Search for the cell housing the specified text and yield its (X, Y) center coordinate. 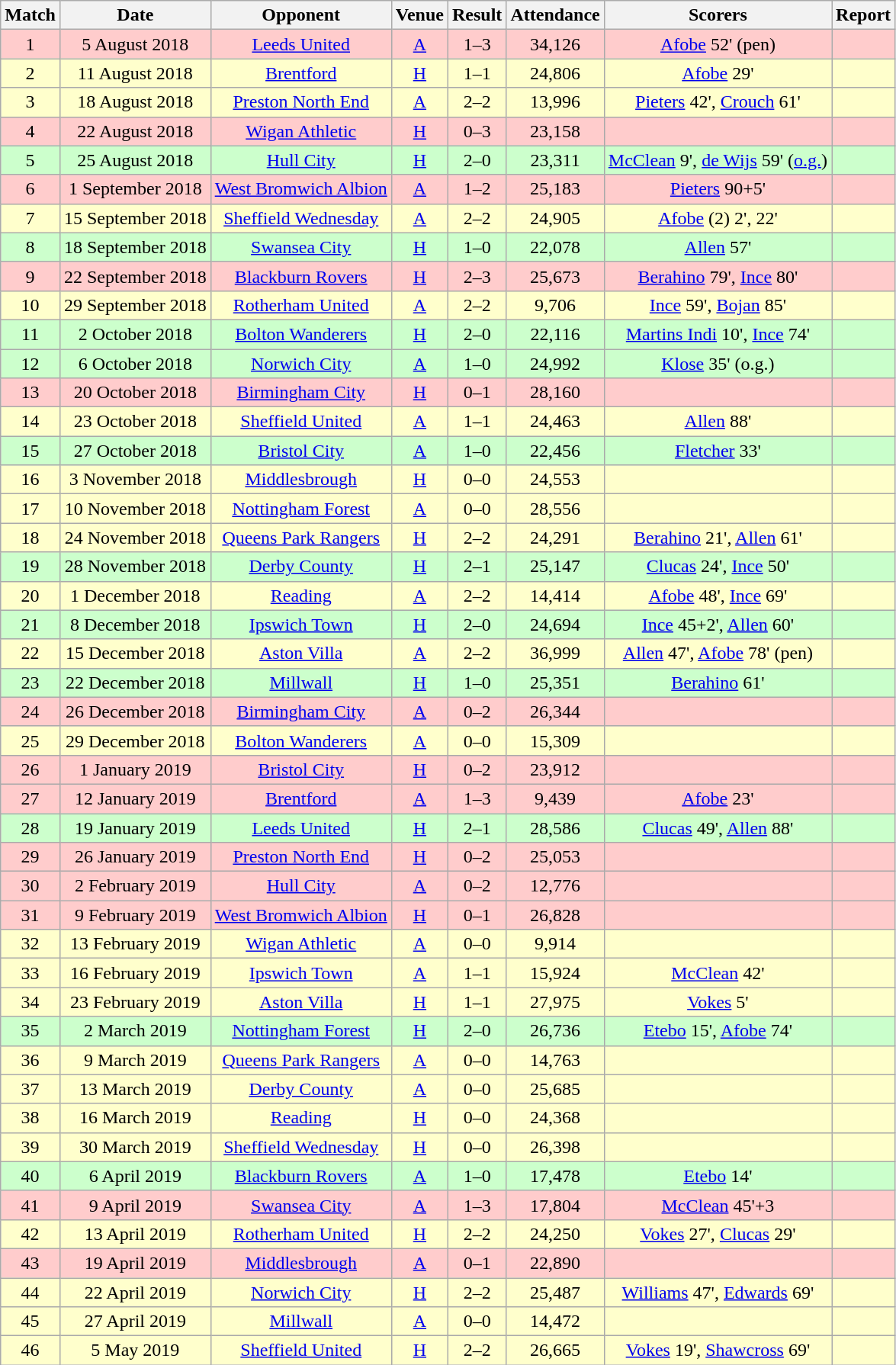
Vokes 19', Shawcross 69' (718, 1351)
24,250 (555, 1234)
22 September 2018 (135, 276)
46 (31, 1351)
24 November 2018 (135, 538)
26,736 (555, 1031)
34,126 (555, 44)
24,992 (555, 364)
23,912 (555, 769)
11 (31, 334)
24,694 (555, 625)
Allen 47', Afobe 78' (pen) (718, 654)
Etebo 14' (718, 1176)
25,351 (555, 682)
13 February 2019 (135, 944)
1–2 (477, 189)
41 (31, 1205)
Match (31, 15)
Allen 88' (718, 422)
26,828 (555, 915)
22 April 2019 (135, 1293)
2–3 (477, 276)
43 (31, 1263)
Date (135, 15)
6 April 2019 (135, 1176)
10 November 2018 (135, 509)
Fletcher 33' (718, 451)
Afobe 29' (718, 73)
11 August 2018 (135, 73)
Vokes 5' (718, 1002)
Clucas 49', Allen 88' (718, 827)
40 (31, 1176)
2 February 2019 (135, 886)
McClean 45'+3 (718, 1205)
39 (31, 1147)
Berahino 79', Ince 80' (718, 276)
28,556 (555, 509)
17,804 (555, 1205)
44 (31, 1293)
14,472 (555, 1322)
Vokes 27', Clucas 29' (718, 1234)
26,344 (555, 711)
4 (31, 131)
19 April 2019 (135, 1263)
19 (31, 567)
23 October 2018 (135, 422)
9,439 (555, 798)
13 April 2019 (135, 1234)
Afobe 23' (718, 798)
23 February 2019 (135, 1002)
8 December 2018 (135, 625)
25 August 2018 (135, 160)
Clucas 24', Ince 50' (718, 567)
Berahino 21', Allen 61' (718, 538)
9 (31, 276)
22 December 2018 (135, 682)
30 March 2019 (135, 1147)
13 March 2019 (135, 1089)
Allen 57' (718, 247)
Opponent (300, 15)
22,116 (555, 334)
12,776 (555, 886)
22 August 2018 (135, 131)
Pieters 42', Crouch 61' (718, 102)
14 (31, 422)
19 January 2019 (135, 827)
36,999 (555, 654)
33 (31, 973)
25,487 (555, 1293)
42 (31, 1234)
Berahino 61' (718, 682)
12 (31, 364)
Martins Indi 10', Ince 74' (718, 334)
McClean 42' (718, 973)
25 (31, 740)
27 (31, 798)
23,311 (555, 160)
16 March 2019 (135, 1118)
1 (31, 44)
Pieters 90+5' (718, 189)
25,147 (555, 567)
1 January 2019 (135, 769)
Ince 45+2', Allen 60' (718, 625)
25,685 (555, 1089)
26 December 2018 (135, 711)
3 November 2018 (135, 480)
37 (31, 1089)
18 August 2018 (135, 102)
24,463 (555, 422)
24 (31, 711)
9 March 2019 (135, 1060)
15 September 2018 (135, 218)
21 (31, 625)
24,553 (555, 480)
5 May 2019 (135, 1351)
17 (31, 509)
Afobe (2) 2', 22' (718, 218)
23,158 (555, 131)
30 (31, 886)
6 (31, 189)
27 April 2019 (135, 1322)
28,586 (555, 827)
Williams 47', Edwards 69' (718, 1293)
15 (31, 451)
22,456 (555, 451)
25,673 (555, 276)
22 (31, 654)
35 (31, 1031)
36 (31, 1060)
14,414 (555, 596)
10 (31, 305)
2 (31, 73)
Venue (419, 15)
Klose 35' (o.g.) (718, 364)
5 August 2018 (135, 44)
Afobe 48', Ince 69' (718, 596)
15 December 2018 (135, 654)
7 (31, 218)
15,309 (555, 740)
0–3 (477, 131)
25,183 (555, 189)
29 December 2018 (135, 740)
28 (31, 827)
2 March 2019 (135, 1031)
20 October 2018 (135, 393)
18 (31, 538)
16 (31, 480)
18 September 2018 (135, 247)
Etebo 15', Afobe 74' (718, 1031)
9,706 (555, 305)
26,665 (555, 1351)
9 April 2019 (135, 1205)
24,806 (555, 73)
Afobe 52' (pen) (718, 44)
29 September 2018 (135, 305)
22,890 (555, 1263)
45 (31, 1322)
13 (31, 393)
13,996 (555, 102)
24,291 (555, 538)
20 (31, 596)
34 (31, 1002)
16 February 2019 (135, 973)
Attendance (555, 15)
22,078 (555, 247)
28,160 (555, 393)
1 December 2018 (135, 596)
27 October 2018 (135, 451)
24,368 (555, 1118)
31 (31, 915)
2 October 2018 (135, 334)
17,478 (555, 1176)
23 (31, 682)
29 (31, 857)
25,053 (555, 857)
Scorers (718, 15)
32 (31, 944)
26 (31, 769)
5 (31, 160)
Result (477, 15)
Report (863, 15)
28 November 2018 (135, 567)
27,975 (555, 1002)
14,763 (555, 1060)
3 (31, 102)
26 January 2019 (135, 857)
24,905 (555, 218)
Ince 59', Bojan 85' (718, 305)
26,398 (555, 1147)
9,914 (555, 944)
McClean 9', de Wijs 59' (o.g.) (718, 160)
12 January 2019 (135, 798)
8 (31, 247)
38 (31, 1118)
1 September 2018 (135, 189)
15,924 (555, 973)
9 February 2019 (135, 915)
6 October 2018 (135, 364)
